Extract the (X, Y) coordinate from the center of the cell holding the provided text.  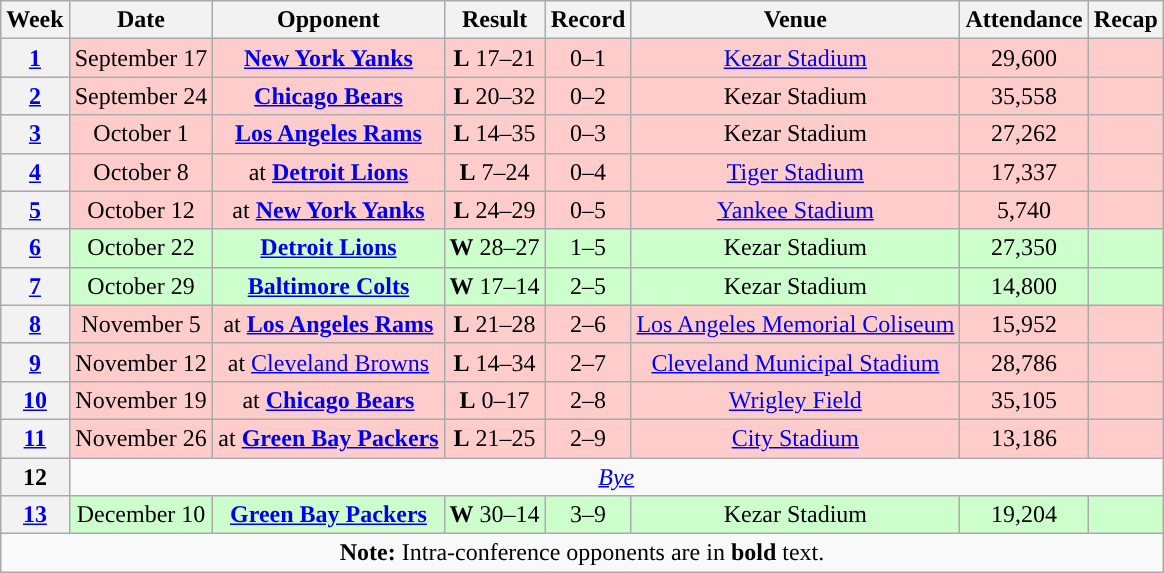
City Stadium (796, 438)
W 17–14 (494, 286)
2–6 (588, 324)
29,600 (1024, 58)
0–4 (588, 172)
October 1 (141, 134)
1 (35, 58)
October 22 (141, 248)
Result (494, 20)
L 0–17 (494, 400)
6 (35, 248)
3–9 (588, 515)
Attendance (1024, 20)
Recap (1126, 20)
2–8 (588, 400)
L 20–32 (494, 96)
35,558 (1024, 96)
Detroit Lions (328, 248)
W 28–27 (494, 248)
Los Angeles Rams (328, 134)
November 19 (141, 400)
15,952 (1024, 324)
October 8 (141, 172)
L 24–29 (494, 210)
2 (35, 96)
Green Bay Packers (328, 515)
L 14–35 (494, 134)
Date (141, 20)
9 (35, 362)
November 12 (141, 362)
17,337 (1024, 172)
5,740 (1024, 210)
Bye (616, 477)
at Cleveland Browns (328, 362)
11 (35, 438)
Baltimore Colts (328, 286)
at Chicago Bears (328, 400)
Record (588, 20)
Venue (796, 20)
September 17 (141, 58)
Tiger Stadium (796, 172)
2–7 (588, 362)
New York Yanks (328, 58)
27,262 (1024, 134)
at Green Bay Packers (328, 438)
4 (35, 172)
0–3 (588, 134)
November 5 (141, 324)
19,204 (1024, 515)
2–9 (588, 438)
at New York Yanks (328, 210)
October 12 (141, 210)
Chicago Bears (328, 96)
W 30–14 (494, 515)
October 29 (141, 286)
Los Angeles Memorial Coliseum (796, 324)
Wrigley Field (796, 400)
L 7–24 (494, 172)
0–1 (588, 58)
27,350 (1024, 248)
Cleveland Municipal Stadium (796, 362)
L 21–25 (494, 438)
December 10 (141, 515)
at Los Angeles Rams (328, 324)
L 14–34 (494, 362)
5 (35, 210)
14,800 (1024, 286)
12 (35, 477)
L 17–21 (494, 58)
0–5 (588, 210)
Week (35, 20)
3 (35, 134)
Note: Intra-conference opponents are in bold text. (582, 553)
2–5 (588, 286)
0–2 (588, 96)
1–5 (588, 248)
28,786 (1024, 362)
13,186 (1024, 438)
September 24 (141, 96)
13 (35, 515)
November 26 (141, 438)
8 (35, 324)
7 (35, 286)
Opponent (328, 20)
35,105 (1024, 400)
L 21–28 (494, 324)
Yankee Stadium (796, 210)
at Detroit Lions (328, 172)
10 (35, 400)
